Provide the [X, Y] coordinate of the cell's center where the given text is located.  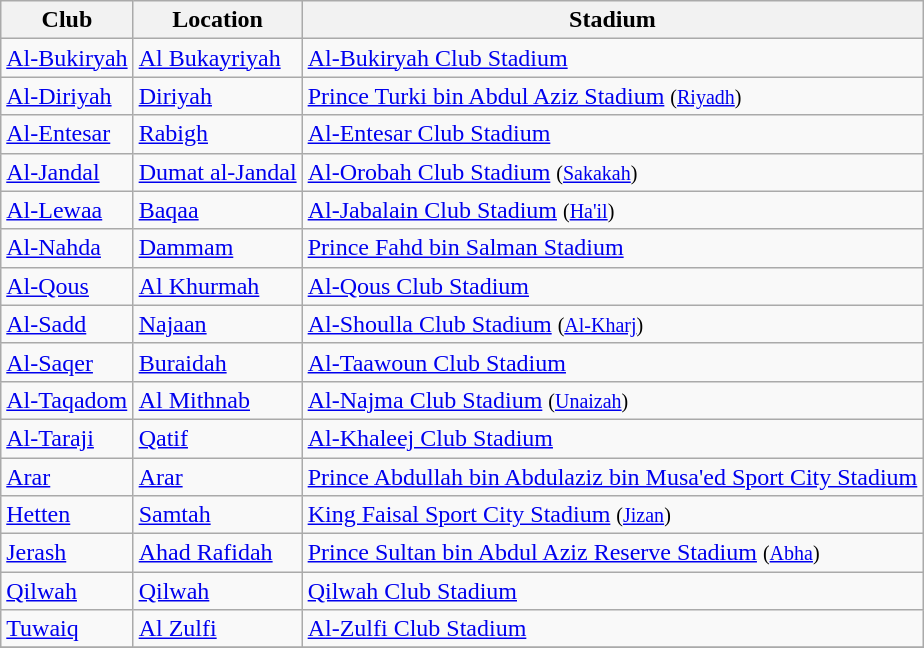
Al-Sadd [67, 324]
Hetten [67, 515]
Al-Qous Club Stadium [612, 286]
Al-Qous [67, 286]
Al Zulfi [218, 629]
Tuwaiq [67, 629]
Al-Lewaa [67, 210]
Buraidah [218, 362]
Prince Turki bin Abdul Aziz Stadium (Riyadh) [612, 96]
Dammam [218, 248]
Prince Sultan bin Abdul Aziz Reserve Stadium (Abha) [612, 553]
Qatif [218, 438]
Al-Bukiryah [67, 58]
Al-Orobah Club Stadium (Sakakah) [612, 172]
Prince Abdullah bin Abdulaziz bin Musa'ed Sport City Stadium [612, 477]
Al-Shoulla Club Stadium (Al-Kharj) [612, 324]
Al-Khaleej Club Stadium [612, 438]
Al-Nahda [67, 248]
Baqaa [218, 210]
Al-Diriyah [67, 96]
Samtah [218, 515]
Diriyah [218, 96]
Prince Fahd bin Salman Stadium [612, 248]
Location [218, 20]
Club [67, 20]
Al-Taraji [67, 438]
Najaan [218, 324]
Al Mithnab [218, 400]
Al-Taqadom [67, 400]
Qilwah Club Stadium [612, 591]
Al-Entesar Club Stadium [612, 134]
Stadium [612, 20]
Al-Bukiryah Club Stadium [612, 58]
Al-Najma Club Stadium (Unaizah) [612, 400]
Rabigh [218, 134]
King Faisal Sport City Stadium (Jizan) [612, 515]
Al Bukayriyah [218, 58]
Al-Jabalain Club Stadium (Ha'il) [612, 210]
Ahad Rafidah [218, 553]
Al-Taawoun Club Stadium [612, 362]
Dumat al-Jandal [218, 172]
Jerash [67, 553]
Al-Saqer [67, 362]
Al Khurmah [218, 286]
Al-Entesar [67, 134]
Al-Jandal [67, 172]
Al-Zulfi Club Stadium [612, 629]
